Find where the given text appears and provide that cell's center as [X, Y] coordinate. 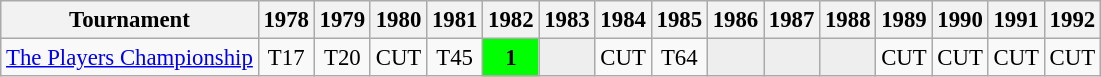
1982 [511, 20]
1979 [342, 20]
1987 [792, 20]
1 [511, 58]
T64 [679, 58]
1991 [1016, 20]
1990 [960, 20]
Tournament [130, 20]
The Players Championship [130, 58]
1992 [1072, 20]
1978 [286, 20]
1989 [904, 20]
1988 [848, 20]
1986 [735, 20]
1981 [455, 20]
1980 [398, 20]
T45 [455, 58]
1985 [679, 20]
1984 [623, 20]
1983 [567, 20]
T20 [342, 58]
T17 [286, 58]
